For the text-containing cell, return its midpoint in [X, Y] coordinate format. 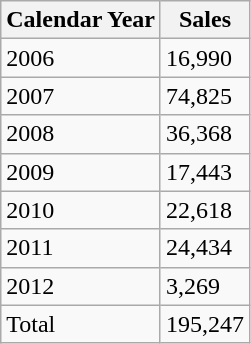
74,825 [204, 96]
2008 [81, 134]
Sales [204, 20]
2009 [81, 172]
16,990 [204, 58]
17,443 [204, 172]
2006 [81, 58]
195,247 [204, 324]
36,368 [204, 134]
24,434 [204, 248]
2011 [81, 248]
Calendar Year [81, 20]
Total [81, 324]
2012 [81, 286]
2010 [81, 210]
3,269 [204, 286]
22,618 [204, 210]
2007 [81, 96]
